Search for the cell housing the specified text and yield its (x, y) center coordinate. 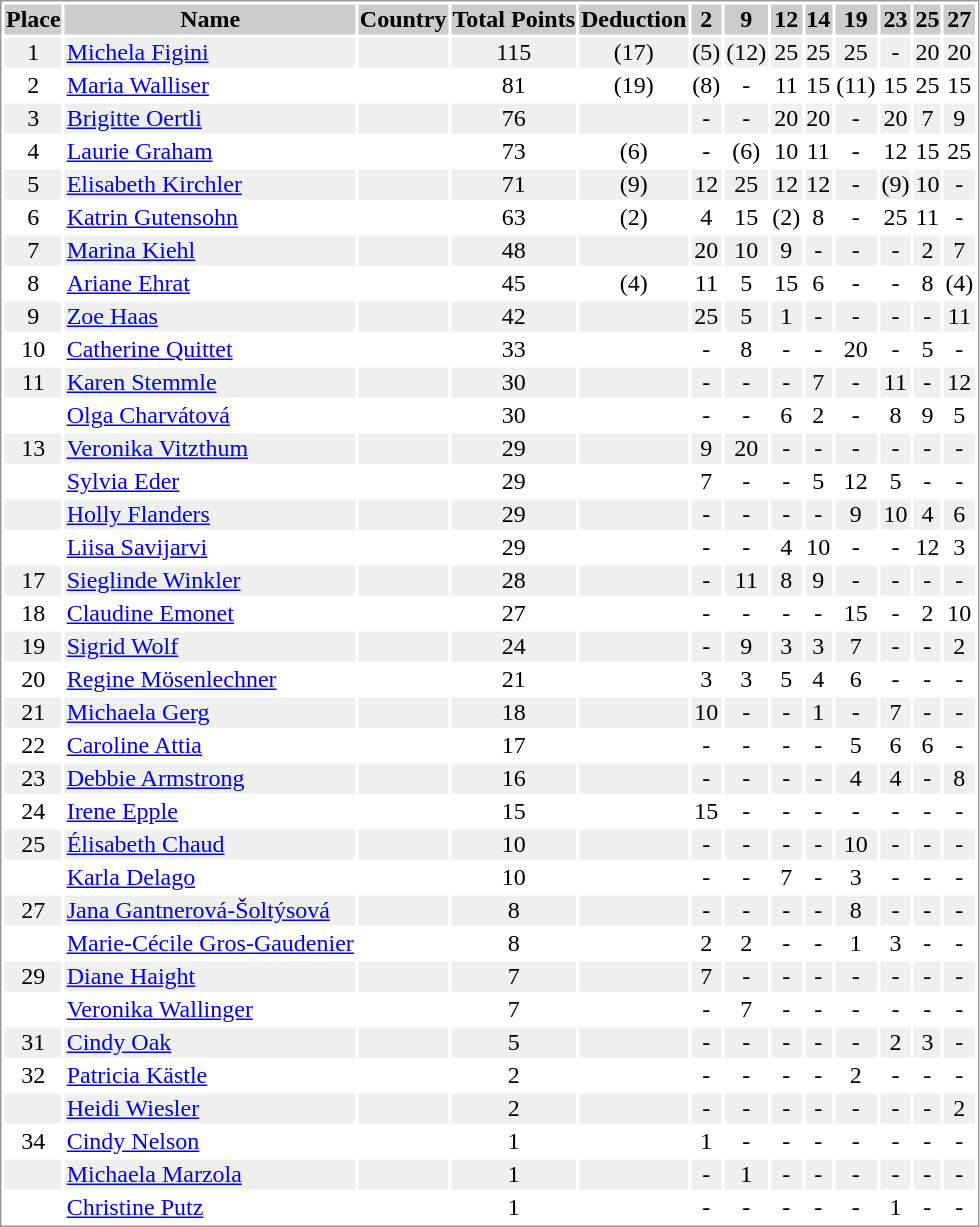
Name (210, 19)
Karla Delago (210, 877)
115 (514, 53)
Cindy Oak (210, 1043)
48 (514, 251)
Brigitte Oertli (210, 119)
(8) (706, 85)
Laurie Graham (210, 151)
Irene Epple (210, 811)
Élisabeth Chaud (210, 845)
81 (514, 85)
Cindy Nelson (210, 1141)
71 (514, 185)
Caroline Attia (210, 745)
42 (514, 317)
63 (514, 217)
28 (514, 581)
34 (33, 1141)
Elisabeth Kirchler (210, 185)
Marie-Cécile Gros-Gaudenier (210, 943)
(11) (856, 85)
Katrin Gutensohn (210, 217)
Total Points (514, 19)
13 (33, 449)
Olga Charvátová (210, 415)
Sigrid Wolf (210, 647)
Sylvia Eder (210, 481)
Place (33, 19)
22 (33, 745)
Sieglinde Winkler (210, 581)
Maria Walliser (210, 85)
Holly Flanders (210, 515)
Jana Gantnerová-Šoltýsová (210, 911)
Ariane Ehrat (210, 283)
(19) (633, 85)
33 (514, 349)
Regine Mösenlechner (210, 679)
14 (818, 19)
Zoe Haas (210, 317)
Michaela Gerg (210, 713)
Karen Stemmle (210, 383)
Michela Figini (210, 53)
31 (33, 1043)
Catherine Quittet (210, 349)
Patricia Kästle (210, 1075)
Heidi Wiesler (210, 1109)
(17) (633, 53)
Deduction (633, 19)
(12) (746, 53)
Diane Haight (210, 977)
45 (514, 283)
Marina Kiehl (210, 251)
Debbie Armstrong (210, 779)
73 (514, 151)
Veronika Wallinger (210, 1009)
Christine Putz (210, 1207)
32 (33, 1075)
Michaela Marzola (210, 1175)
(5) (706, 53)
Claudine Emonet (210, 613)
Liisa Savijarvi (210, 547)
76 (514, 119)
Veronika Vitzthum (210, 449)
16 (514, 779)
Country (403, 19)
